Determine the (X, Y) coordinate at the center of the cell enclosing the given text.  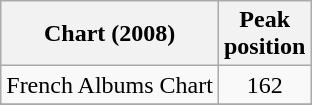
French Albums Chart (110, 85)
Chart (2008) (110, 34)
Peakposition (264, 34)
162 (264, 85)
